Output the [x, y] coordinate of the center of the cell containing the given text.  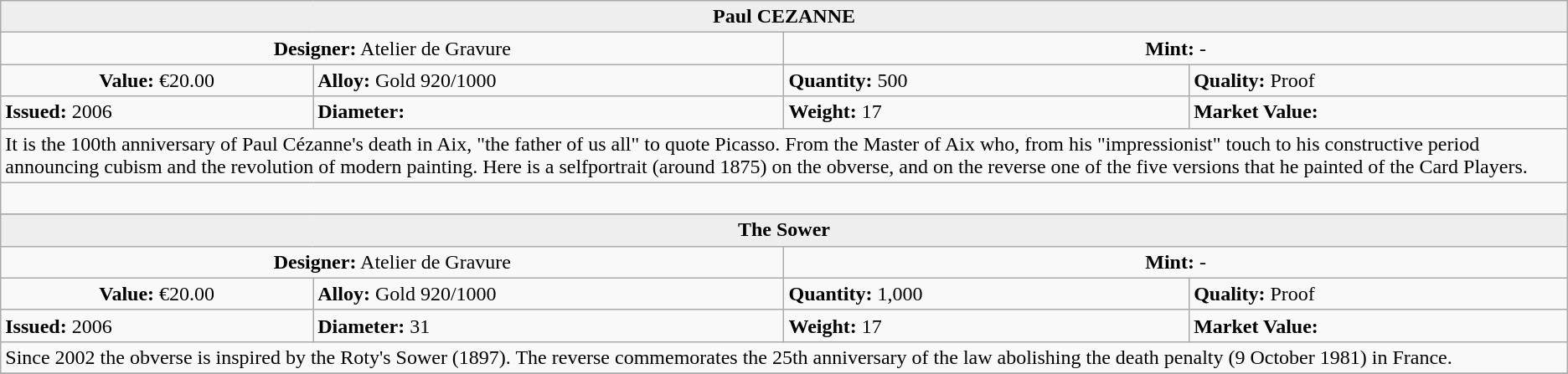
The Sower [784, 230]
Quantity: 1,000 [987, 294]
Diameter: [549, 112]
Diameter: 31 [549, 325]
Quantity: 500 [987, 80]
Paul CEZANNE [784, 17]
